Capture the cell that displays the provided text and extract its [X, Y] central coordinate. 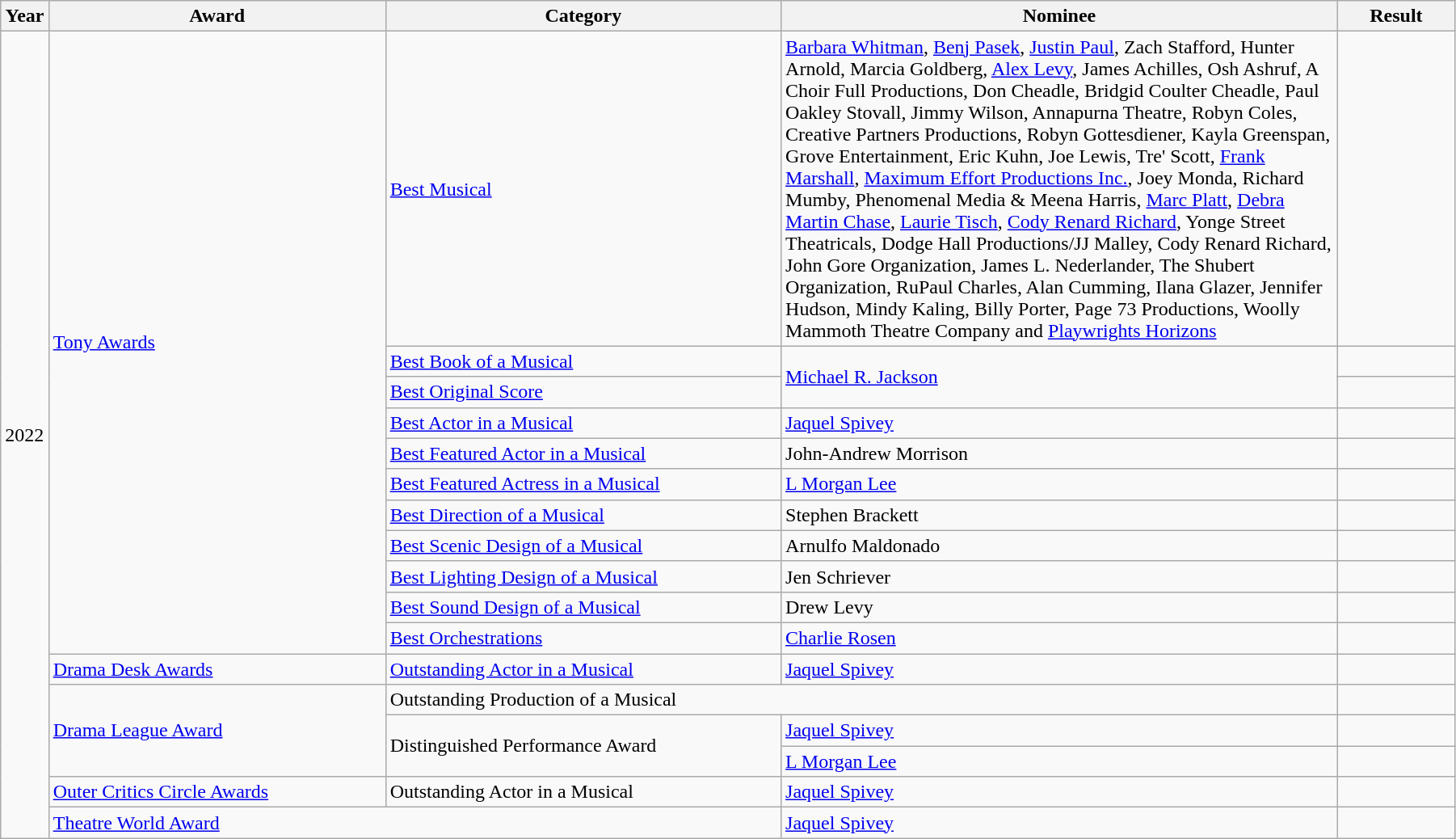
Best Actor in a Musical [583, 423]
Outer Critics Circle Awards [217, 792]
Award [217, 16]
Outstanding Production of a Musical [861, 700]
Nominee [1060, 16]
Category [583, 16]
Best Direction of a Musical [583, 515]
2022 [24, 435]
Distinguished Performance Award [583, 746]
Best Musical [583, 189]
Drama League Award [217, 731]
Best Book of a Musical [583, 361]
John-Andrew Morrison [1060, 453]
Arnulfo Maldonado [1060, 546]
Michael R. Jackson [1060, 377]
Best Orchestrations [583, 638]
Best Original Score [583, 392]
Tony Awards [217, 343]
Jen Schriever [1060, 576]
Best Lighting Design of a Musical [583, 576]
Drew Levy [1060, 607]
Charlie Rosen [1060, 638]
Best Scenic Design of a Musical [583, 546]
Best Featured Actress in a Musical [583, 484]
Stephen Brackett [1060, 515]
Best Featured Actor in a Musical [583, 453]
Year [24, 16]
Best Sound Design of a Musical [583, 607]
Result [1396, 16]
Theatre World Award [414, 823]
Drama Desk Awards [217, 668]
